Output the (X, Y) coordinate of the center of the cell containing the given text.  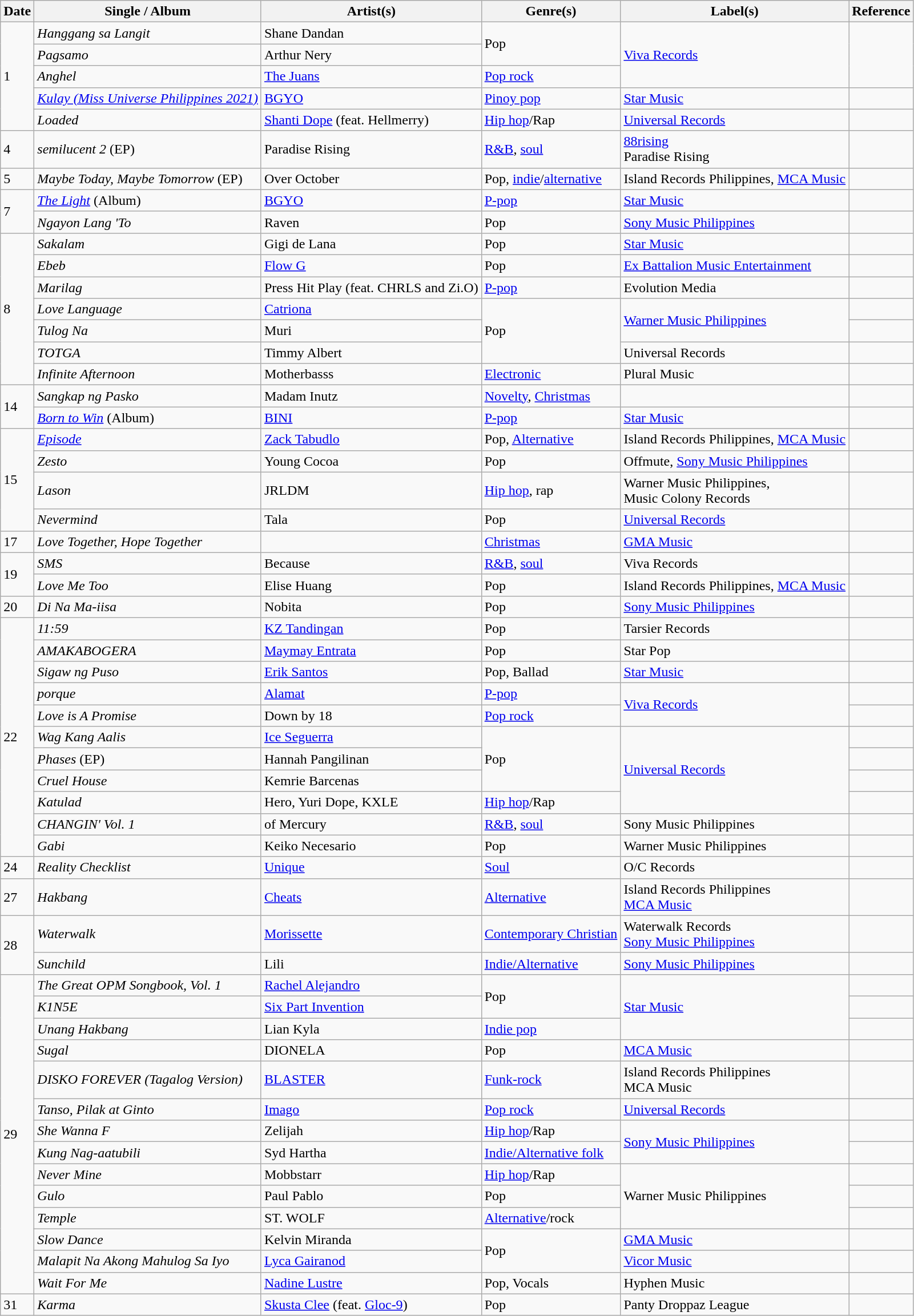
Tarsier Records (735, 628)
Love Me Too (148, 585)
Shanti Dope (feat. Hellmerry) (371, 120)
Waterwalk (148, 934)
8 (17, 309)
Hanggang sa Langit (148, 33)
Alternative/rock (551, 1218)
Young Cocoa (371, 461)
Panty Droppaz League (735, 1305)
Ngayon Lang 'To (148, 222)
Shane Dandan (371, 33)
semilucent 2 (EP) (148, 150)
Pop, Alternative (551, 439)
Timmy Albert (371, 353)
Unang Hakbang (148, 1029)
Because (371, 563)
Sugal (148, 1051)
Di Na Ma-iisa (148, 607)
Kulay (Miss Universe Philippines 2021) (148, 98)
Nadine Lustre (371, 1283)
Wag Kang Aalis (148, 737)
14 (17, 407)
Electronic (551, 374)
Zack Tabudlo (371, 439)
Press Hit Play (feat. CHRLS and Zi.O) (371, 287)
Skusta Clee (feat. Gloc-9) (371, 1305)
Ebeb (148, 265)
Reality Checklist (148, 867)
Six Part Invention (371, 1007)
Soul (551, 867)
Date (17, 11)
Imago (371, 1109)
CHANGIN' Vol. 1 (148, 824)
Catriona (371, 309)
Tala (371, 520)
Kung Nag-aatubili (148, 1153)
Paul Pablo (371, 1196)
Gulo (148, 1196)
Single / Album (148, 11)
Born to Win (Album) (148, 418)
Hannah Pangilinan (371, 759)
Pop, indie/alternative (551, 179)
Motherbasss (371, 374)
Ex Battalion Music Entertainment (735, 265)
Over October (371, 179)
5 (17, 179)
BLASTER (371, 1080)
She Wanna F (148, 1131)
Love is A Promise (148, 716)
Artist(s) (371, 11)
JRLDM (371, 491)
Sunchild (148, 963)
Indie/Alternative (551, 963)
Sigaw ng Puso (148, 672)
MCA Music (735, 1051)
The Light (Album) (148, 200)
Novelty, Christmas (551, 396)
Hero, Yuri Dope, KXLE (371, 802)
The Juans (371, 76)
ST. WOLF (371, 1218)
Alternative (551, 897)
Syd Hartha (371, 1153)
Love Language (148, 309)
Genre(s) (551, 11)
Tanso, Pilak at Ginto (148, 1109)
Lyca Gairanod (371, 1261)
Vicor Music (735, 1261)
Gigi de Lana (371, 244)
Reference (881, 11)
Kelvin Miranda (371, 1240)
Keiko Necesario (371, 846)
29 (17, 1134)
Nobita (371, 607)
Ice Seguerra (371, 737)
Lili (371, 963)
The Great OPM Songbook, Vol. 1 (148, 985)
Love Together, Hope Together (148, 542)
Pop, Vocals (551, 1283)
SMS (148, 563)
Hip hop, rap (551, 491)
Christmas (551, 542)
Anghel (148, 76)
Offmute, Sony Music Philippines (735, 461)
Gabi (148, 846)
Cheats (371, 897)
Phases (EP) (148, 759)
Funk-rock (551, 1080)
Paradise Rising (371, 150)
Flow G (371, 265)
AMAKABOGERA (148, 650)
Muri (371, 331)
Lian Kyla (371, 1029)
Infinite Afternoon (148, 374)
Wait For Me (148, 1283)
Nevermind (148, 520)
Plural Music (735, 374)
Maybe Today, Maybe Tomorrow (EP) (148, 179)
porque (148, 694)
Contemporary Christian (551, 934)
Evolution Media (735, 287)
20 (17, 607)
Maymay Entrata (371, 650)
Zesto (148, 461)
Alamat (371, 694)
Pinoy pop (551, 98)
Label(s) (735, 11)
Malapit Na Akong Mahulog Sa Iyo (148, 1261)
Down by 18 (371, 716)
of Mercury (371, 824)
Katulad (148, 802)
Erik Santos (371, 672)
Never Mine (148, 1174)
Hakbang (148, 897)
11:59 (148, 628)
Indie/Alternative folk (551, 1153)
19 (17, 574)
22 (17, 737)
Kemrie Barcenas (371, 781)
DIONELA (371, 1051)
Raven (371, 222)
1 (17, 76)
Sakalam (148, 244)
Arthur Nery (371, 55)
27 (17, 897)
Hyphen Music (735, 1283)
24 (17, 867)
Waterwalk RecordsSony Music Philippines (735, 934)
Sangkap ng Pasko (148, 396)
Morissette (371, 934)
Rachel Alejandro (371, 985)
Loaded (148, 120)
Indie pop (551, 1029)
Tulog Na (148, 331)
KZ Tandingan (371, 628)
Marilag (148, 287)
Cruel House (148, 781)
Pagsamo (148, 55)
K1N5E (148, 1007)
88risingParadise Rising (735, 150)
Episode (148, 439)
Slow Dance (148, 1240)
Elise Huang (371, 585)
31 (17, 1305)
7 (17, 211)
Karma (148, 1305)
Warner Music Philippines,Music Colony Records (735, 491)
BINI (371, 418)
Temple (148, 1218)
Star Pop (735, 650)
O/C Records (735, 867)
15 (17, 479)
28 (17, 945)
Madam Inutz (371, 396)
DISKO FOREVER (Tagalog Version) (148, 1080)
Unique (371, 867)
TOTGA (148, 353)
Lason (148, 491)
17 (17, 542)
Mobbstarr (371, 1174)
Zelijah (371, 1131)
Pop, Ballad (551, 672)
4 (17, 150)
